Search for the cell housing the specified text and yield its (X, Y) center coordinate. 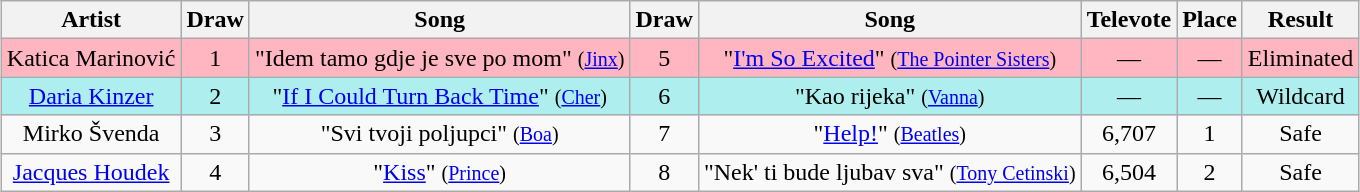
3 (215, 134)
Televote (1128, 20)
5 (664, 58)
4 (215, 172)
6 (664, 96)
"Svi tvoji poljupci" (Boa) (440, 134)
Jacques Houdek (91, 172)
Result (1300, 20)
Katica Marinović (91, 58)
"I'm So Excited" (The Pointer Sisters) (890, 58)
7 (664, 134)
"Kiss" (Prince) (440, 172)
Eliminated (1300, 58)
6,707 (1128, 134)
"If I Could Turn Back Time" (Cher) (440, 96)
Place (1210, 20)
Artist (91, 20)
"Help!" (Beatles) (890, 134)
6,504 (1128, 172)
"Idem tamo gdje je sve po mom" (Jinx) (440, 58)
8 (664, 172)
Wildcard (1300, 96)
Daria Kinzer (91, 96)
Mirko Švenda (91, 134)
"Nek' ti bude ljubav sva" (Tony Cetinski) (890, 172)
"Kao rijeka" (Vanna) (890, 96)
